Provide the (X, Y) coordinate of the cell's center where the given text is located.  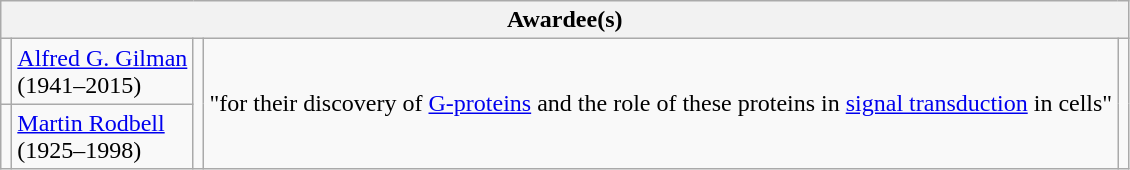
Martin Rodbell(1925–1998) (102, 136)
Alfred G. Gilman(1941–2015) (102, 72)
Awardee(s) (565, 20)
"for their discovery of G-proteins and the role of these proteins in signal transduction in cells" (661, 104)
